For the text-containing cell, return its midpoint in [X, Y] coordinate format. 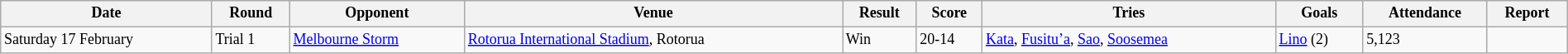
Report [1527, 13]
Melbourne Storm [377, 40]
Saturday 17 February [106, 40]
Lino (2) [1319, 40]
Kata, Fusitu’a, Sao, Soosemea [1130, 40]
Date [106, 13]
Venue [653, 13]
Goals [1319, 13]
Result [878, 13]
Round [251, 13]
5,123 [1425, 40]
Opponent [377, 13]
Score [949, 13]
20-14 [949, 40]
Tries [1130, 13]
Trial 1 [251, 40]
Attendance [1425, 13]
Rotorua International Stadium, Rotorua [653, 40]
Win [878, 40]
